Find where the given text appears and provide that cell's center as (x, y) coordinate. 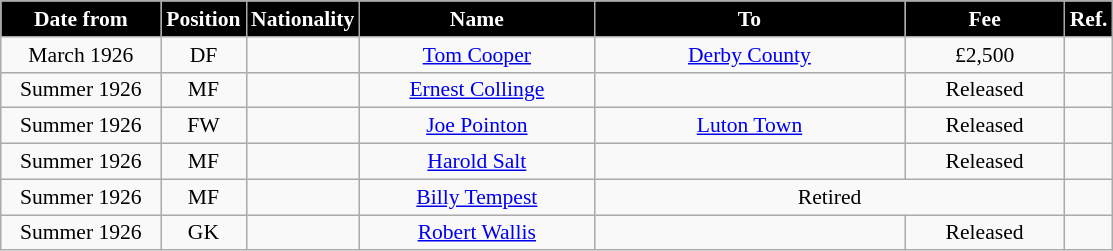
Name (476, 19)
Nationality (302, 19)
DF (204, 55)
Fee (985, 19)
GK (204, 233)
Ref. (1089, 19)
£2,500 (985, 55)
Robert Wallis (476, 233)
Harold Salt (476, 162)
Date from (81, 19)
Luton Town (749, 126)
FW (204, 126)
Tom Cooper (476, 55)
Position (204, 19)
Retired (829, 197)
Derby County (749, 55)
March 1926 (81, 55)
Joe Pointon (476, 126)
Billy Tempest (476, 197)
Ernest Collinge (476, 90)
To (749, 19)
